Provide the (X, Y) coordinate of the cell's center where the given text is located.  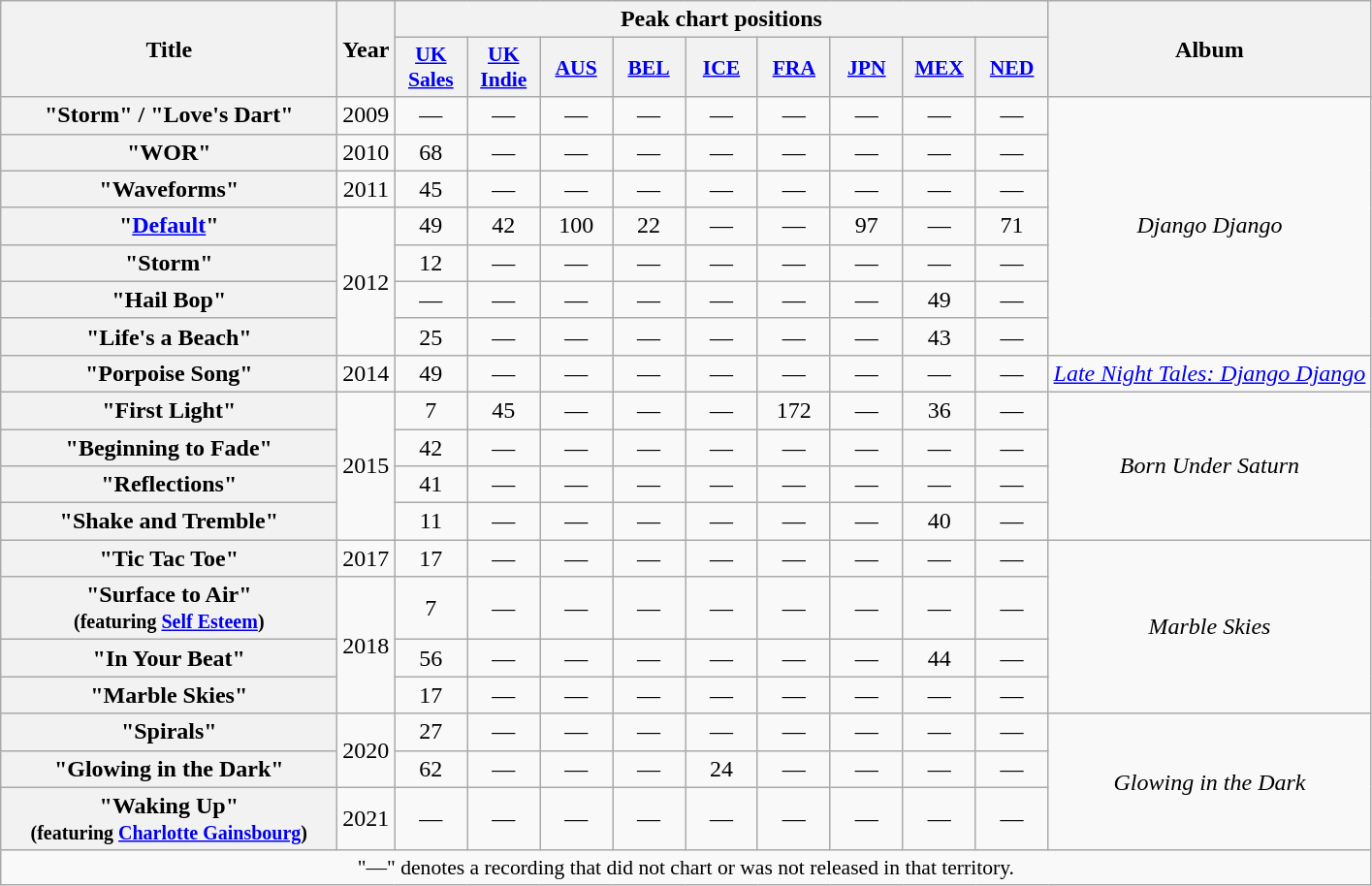
"Waveforms" (169, 189)
"Storm" / "Love's Dart" (169, 115)
NED (1012, 68)
"Porpoise Song" (169, 373)
Year (367, 48)
Late Night Tales: Django Django (1210, 373)
44 (939, 658)
11 (431, 522)
24 (721, 769)
2017 (367, 558)
27 (431, 732)
12 (431, 263)
Born Under Saturn (1210, 465)
"Life's a Beach" (169, 336)
25 (431, 336)
Django Django (1210, 226)
UKIndie (504, 68)
BEL (650, 68)
22 (650, 226)
"Waking Up"(featuring Charlotte Gainsbourg) (169, 818)
JPN (867, 68)
"—" denotes a recording that did not chart or was not released in that territory. (686, 868)
68 (431, 152)
AUS (576, 68)
"Tic Tac Toe" (169, 558)
"First Light" (169, 410)
2012 (367, 281)
2014 (367, 373)
"Default" (169, 226)
Marble Skies (1210, 626)
MEX (939, 68)
100 (576, 226)
2010 (367, 152)
2011 (367, 189)
ICE (721, 68)
Title (169, 48)
"Reflections" (169, 485)
2009 (367, 115)
"Marble Skies" (169, 695)
"Spirals" (169, 732)
"In Your Beat" (169, 658)
43 (939, 336)
2018 (367, 646)
97 (867, 226)
172 (793, 410)
UKSales (431, 68)
41 (431, 485)
2021 (367, 818)
Album (1210, 48)
"Shake and Tremble" (169, 522)
2020 (367, 750)
"Surface to Air"(featuring Self Esteem) (169, 609)
62 (431, 769)
"Glowing in the Dark" (169, 769)
FRA (793, 68)
"Storm" (169, 263)
40 (939, 522)
"Hail Bop" (169, 300)
Glowing in the Dark (1210, 781)
"Beginning to Fade" (169, 447)
Peak chart positions (721, 19)
36 (939, 410)
56 (431, 658)
71 (1012, 226)
"WOR" (169, 152)
2015 (367, 465)
